For the text-containing cell, return its midpoint in (X, Y) coordinate format. 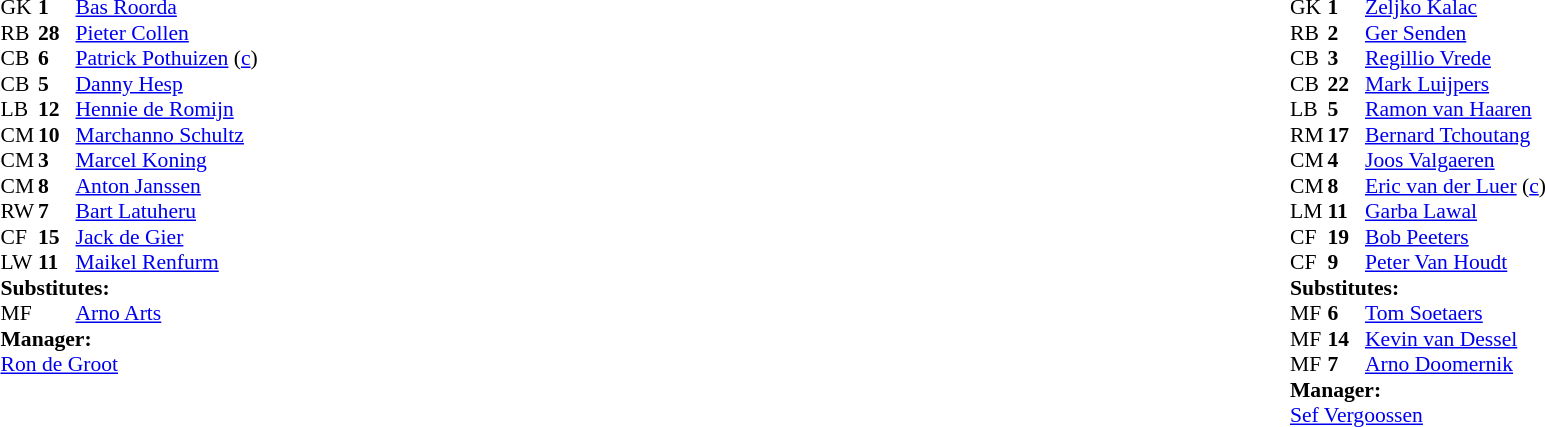
Arno Arts (167, 313)
10 (57, 135)
RW (19, 211)
Pieter Collen (167, 33)
12 (57, 109)
Danny Hesp (167, 84)
17 (1346, 135)
Manager: (128, 339)
Ron de Groot (128, 365)
Bart Latuheru (167, 211)
15 (57, 237)
Substitutes: (128, 288)
28 (57, 33)
Maikel Renfurm (167, 263)
14 (1346, 339)
LM (1309, 211)
Hennie de Romijn (167, 109)
22 (1346, 84)
Marchanno Schultz (167, 135)
Jack de Gier (167, 237)
Patrick Pothuizen (c) (167, 59)
LW (19, 263)
9 (1346, 263)
19 (1346, 237)
Marcel Koning (167, 161)
4 (1346, 161)
Anton Janssen (167, 186)
2 (1346, 33)
RM (1309, 135)
